For the text-containing cell, return its midpoint in [X, Y] coordinate format. 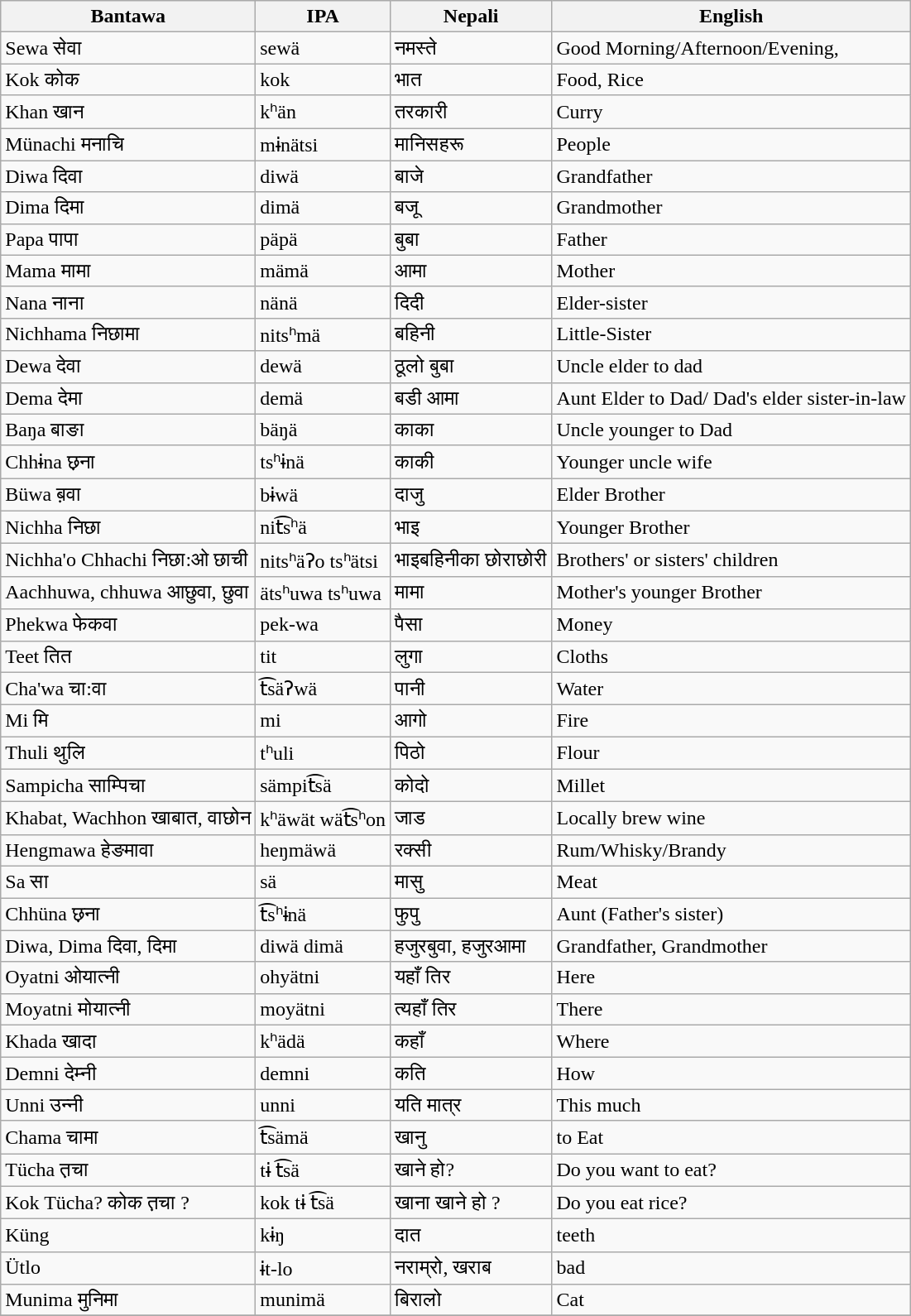
teeth [731, 1236]
There [731, 1009]
Little-Sister [731, 334]
Cat [731, 1300]
moyätni [323, 1009]
Money [731, 625]
पानी [471, 689]
Younger uncle wife [731, 462]
Baŋa बाङा [128, 430]
Locally brew wine [731, 819]
sämpit͡sä [323, 785]
बजू [471, 208]
Mi मि [128, 721]
mämä [323, 271]
खाना खाने हो ? [471, 1203]
Curry [731, 112]
heŋmäwä [323, 850]
Diwa, Dima दिवा, दिमा [128, 946]
kʰädä [323, 1041]
Khada खादा [128, 1041]
भाइबहिनीका छोराछोरी [471, 560]
unni [323, 1105]
Phekwa फेकवा [128, 625]
Do you want to eat? [731, 1170]
कति [471, 1073]
Chama चामा [128, 1137]
dimä [323, 208]
Unni उन्नी [128, 1105]
Nana नाना [128, 302]
Khan खान [128, 112]
kɨŋ [323, 1236]
Khabat, Wachhon खाबात, वाछोन [128, 819]
kok [323, 79]
Chhüna छ़ना [128, 914]
तरकारी [471, 112]
Tücha त़चा [128, 1170]
Uncle elder to dad [731, 367]
बुबा [471, 239]
to Eat [731, 1137]
Younger Brother [731, 527]
कहाँ [471, 1041]
नमस्ते [471, 48]
Hengmawa हेङमावा [128, 850]
Sewa सेवा [128, 48]
त्यहाँ तिर [471, 1009]
nitsʰäʔo tsʰätsi [323, 560]
Teet तित [128, 656]
Grandfather, Grandmother [731, 946]
nänä [323, 302]
pek-wa [323, 625]
Kok कोक [128, 79]
Dima दिमा [128, 208]
Nepali [471, 17]
diwä [323, 176]
ठूलो बुबा [471, 367]
Water [731, 689]
People [731, 144]
Thuli थुलि [128, 753]
काका [471, 430]
Diwa दिवा [128, 176]
Sampicha साम्पिचा [128, 785]
nitsʰmä [323, 334]
आमा [471, 271]
Father [731, 239]
tit [323, 656]
Food, Rice [731, 79]
Rum/Whisky/Brandy [731, 850]
भाइ [471, 527]
कोदो [471, 785]
mɨnätsi [323, 144]
English [731, 17]
Uncle younger to Dad [731, 430]
जाड [471, 819]
This much [731, 1105]
यति मात्र [471, 1105]
ɨt-lo [323, 1268]
पिठो [471, 753]
Büwa ब़वा [128, 495]
päpä [323, 239]
Kok Tücha? कोक त़चा ? [128, 1203]
Elder-sister [731, 302]
demä [323, 398]
dewä [323, 367]
Moyatni मोयात्नी [128, 1009]
nit͡sʰä [323, 527]
bɨwä [323, 495]
t͡sʰɨnä [323, 914]
Munima मुनिमा [128, 1300]
Papa पापा [128, 239]
sewä [323, 48]
काकी [471, 462]
tɨ t͡sä [323, 1170]
Demni देम्नी [128, 1073]
दाजु [471, 495]
kʰän [323, 112]
मासु [471, 881]
Brothers' or sisters' children [731, 560]
Meat [731, 881]
बिरालो [471, 1300]
Aunt (Father's sister) [731, 914]
Küng [128, 1236]
Fire [731, 721]
यहाँ तिर [471, 977]
Cloths [731, 656]
tʰuli [323, 753]
bad [731, 1268]
फुपु [471, 914]
Millet [731, 785]
bäŋä [323, 430]
kok tɨ t͡sä [323, 1203]
भात [471, 79]
Aunt Elder to Dad/ Dad's elder sister-in-law [731, 398]
Mother's younger Brother [731, 593]
मानिसहरू [471, 144]
Do you eat rice? [731, 1203]
Sa सा [128, 881]
mi [323, 721]
Münachi मनाचि [128, 144]
Dewa देवा [128, 367]
Where [731, 1041]
diwä dimä [323, 946]
How [731, 1073]
हजुरबुवा, हजुरआमा [471, 946]
demni [323, 1073]
Mama मामा [128, 271]
tsʰɨnä [323, 462]
बाजे [471, 176]
munimä [323, 1300]
Flour [731, 753]
Chhɨna छ़ना [128, 462]
खाने हो? [471, 1170]
Here [731, 977]
Nichhama निछामा [128, 334]
Grandmother [731, 208]
बहिनी [471, 334]
खानु [471, 1137]
मामा [471, 593]
Oyatni ओयात्नी [128, 977]
दिदी [471, 302]
नराम्रो, खराब [471, 1268]
Bantawa [128, 17]
Dema देमा [128, 398]
t͡sämä [323, 1137]
लुगा [471, 656]
Ütlo [128, 1268]
Grandfather [731, 176]
आगो [471, 721]
Aachhuwa, chhuwa आछुवा, छुवा [128, 593]
दात [471, 1236]
ohyätni [323, 977]
Good Morning/Afternoon/Evening, [731, 48]
kʰäwät wät͡sʰon [323, 819]
sä [323, 881]
Mother [731, 271]
बडी आमा [471, 398]
IPA [323, 17]
पैसा [471, 625]
ätsʰuwa tsʰuwa [323, 593]
Elder Brother [731, 495]
रक्सी [471, 850]
t͡säʔwä [323, 689]
Nichha निछा [128, 527]
Cha'wa चा:वा [128, 689]
Nichha'o Chhachi निछा:ओ छाची [128, 560]
